Find where the given text appears and provide that cell's center as [X, Y] coordinate. 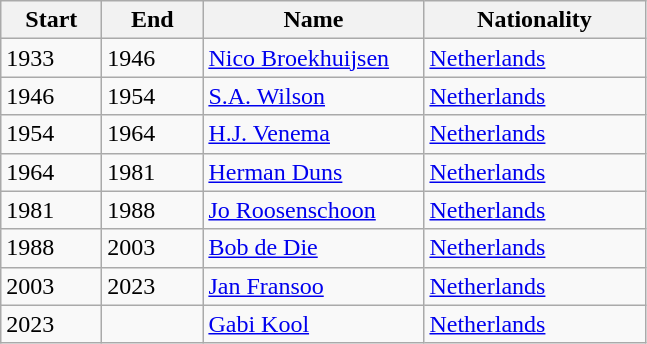
Herman Duns [314, 172]
S.A. Wilson [314, 96]
Nationality [534, 20]
Bob de Die [314, 248]
Jan Fransoo [314, 286]
Gabi Kool [314, 324]
Start [52, 20]
Name [314, 20]
H.J. Venema [314, 134]
Nico Broekhuijsen [314, 58]
1933 [52, 58]
Jo Roosenschoon [314, 210]
End [152, 20]
